For the text-containing cell, return its midpoint in [x, y] coordinate format. 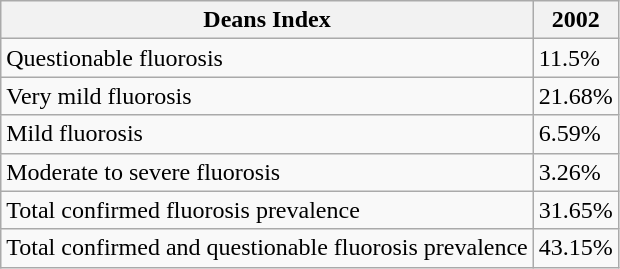
Very mild fluorosis [268, 96]
11.5% [576, 58]
31.65% [576, 210]
3.26% [576, 172]
Deans Index [268, 20]
Questionable fluorosis [268, 58]
Moderate to severe fluorosis [268, 172]
43.15% [576, 248]
21.68% [576, 96]
2002 [576, 20]
Mild fluorosis [268, 134]
Total confirmed fluorosis prevalence [268, 210]
6.59% [576, 134]
Total confirmed and questionable fluorosis prevalence [268, 248]
